Return (x, y) of the center of cell containing provided text 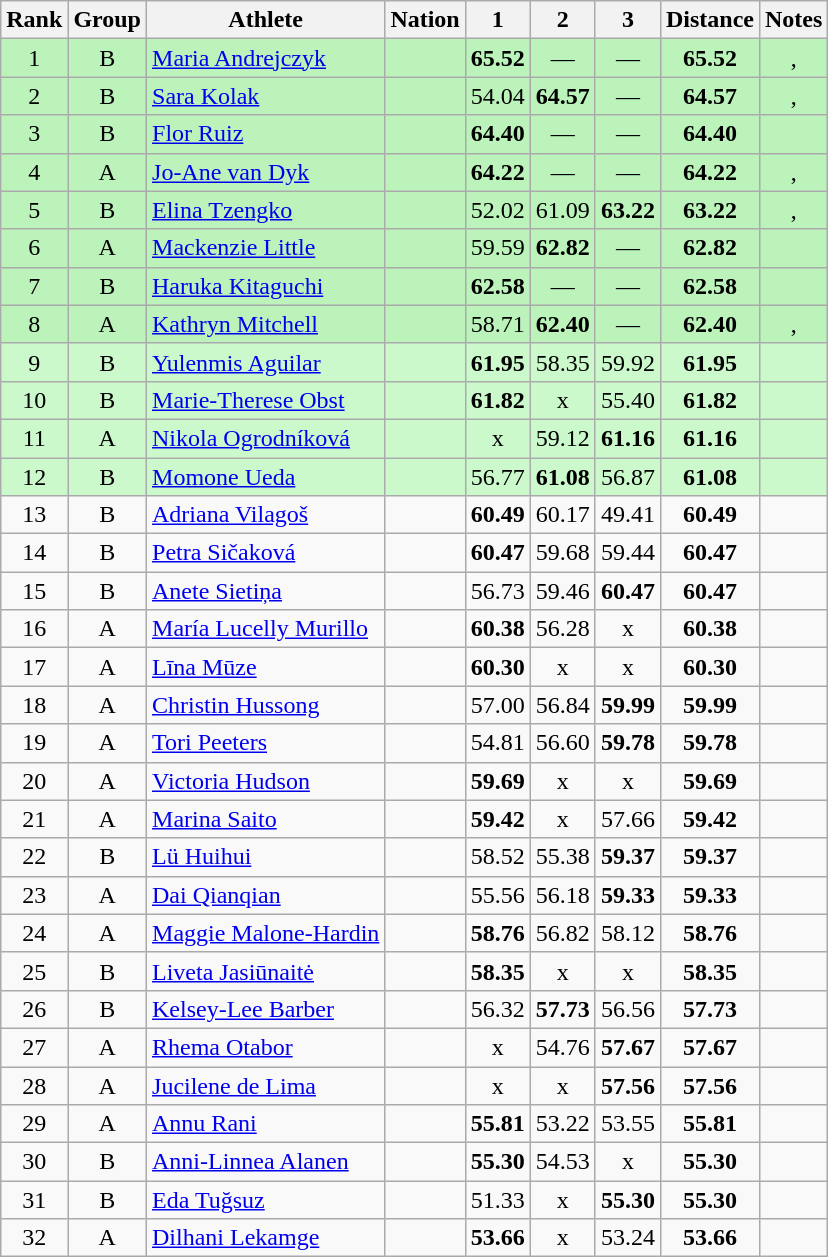
54.04 (498, 96)
Distance (710, 20)
Jucilene de Lima (266, 1085)
49.41 (628, 515)
56.77 (498, 477)
Notes (793, 20)
Victoria Hudson (266, 781)
56.84 (562, 705)
Mackenzie Little (266, 248)
Kathryn Mitchell (266, 324)
11 (34, 438)
Haruka Kitaguchi (266, 286)
Group (108, 20)
54.53 (562, 1162)
6 (34, 248)
54.81 (498, 743)
53.24 (628, 1238)
53.22 (562, 1124)
Athlete (266, 20)
17 (34, 667)
59.68 (562, 553)
Kelsey-Lee Barber (266, 1009)
14 (34, 553)
19 (34, 743)
21 (34, 819)
Līna Mūze (266, 667)
56.18 (562, 895)
26 (34, 1009)
Dai Qianqian (266, 895)
4 (34, 172)
15 (34, 591)
56.28 (562, 629)
32 (34, 1238)
23 (34, 895)
Liveta Jasiūnaitė (266, 971)
Sara Kolak (266, 96)
Rhema Otabor (266, 1047)
56.73 (498, 591)
58.52 (498, 857)
56.56 (628, 1009)
Marie-Therese Obst (266, 400)
Rank (34, 20)
59.59 (498, 248)
55.56 (498, 895)
59.46 (562, 591)
Flor Ruiz (266, 134)
28 (34, 1085)
Eda Tuğsuz (266, 1200)
56.82 (562, 933)
Annu Rani (266, 1124)
31 (34, 1200)
59.44 (628, 553)
Lü Huihui (266, 857)
Momone Ueda (266, 477)
Nation (425, 20)
27 (34, 1047)
Maggie Malone-Hardin (266, 933)
57.00 (498, 705)
61.09 (562, 210)
7 (34, 286)
Dilhani Lekamge (266, 1238)
8 (34, 324)
10 (34, 400)
58.71 (498, 324)
Christin Hussong (266, 705)
Tori Peeters (266, 743)
55.40 (628, 400)
Jo-Ane van Dyk (266, 172)
24 (34, 933)
Anni-Linnea Alanen (266, 1162)
20 (34, 781)
Maria Andrejczyk (266, 58)
59.12 (562, 438)
Petra Sičaková (266, 553)
18 (34, 705)
57.66 (628, 819)
52.02 (498, 210)
54.76 (562, 1047)
30 (34, 1162)
9 (34, 362)
12 (34, 477)
59.92 (628, 362)
13 (34, 515)
Adriana Vilagoš (266, 515)
25 (34, 971)
Yulenmis Aguilar (266, 362)
Nikola Ogrodníková (266, 438)
5 (34, 210)
María Lucelly Murillo (266, 629)
51.33 (498, 1200)
55.38 (562, 857)
16 (34, 629)
Anete Sietiņa (266, 591)
60.17 (562, 515)
58.12 (628, 933)
56.87 (628, 477)
Marina Saito (266, 819)
56.32 (498, 1009)
29 (34, 1124)
53.55 (628, 1124)
22 (34, 857)
Elina Tzengko (266, 210)
56.60 (562, 743)
